Pinpoint the cell where the given text exists, returning its (X, Y) midpoint coordinate. 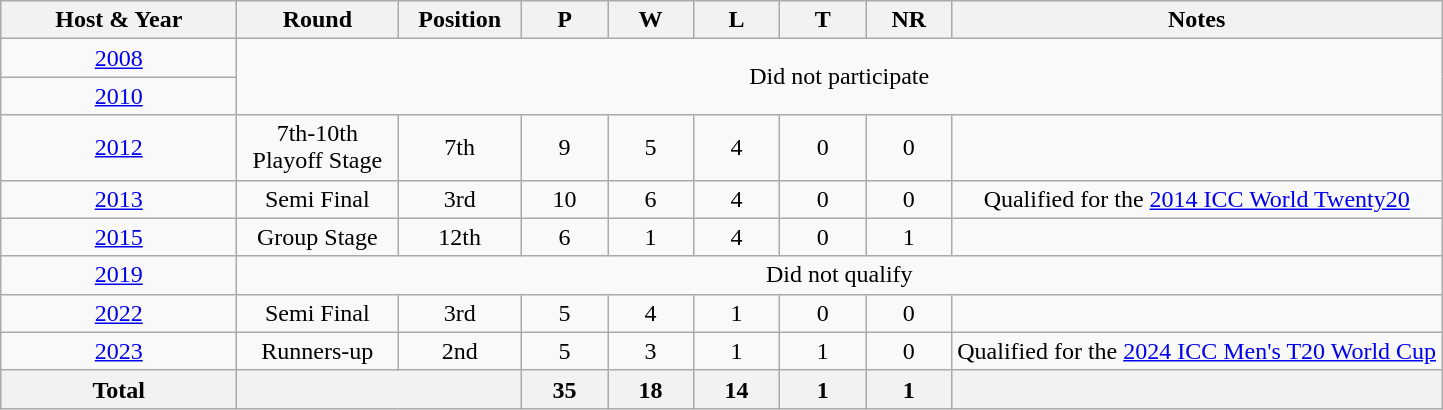
Qualified for the 2014 ICC World Twenty20 (1197, 199)
Group Stage (318, 237)
Host & Year (119, 20)
35 (564, 389)
12th (460, 237)
2008 (119, 58)
Total (119, 389)
10 (564, 199)
2023 (119, 351)
3 (651, 351)
Did not qualify (840, 275)
Qualified for the 2024 ICC Men's T20 World Cup (1197, 351)
2nd (460, 351)
NR (909, 20)
T (823, 20)
9 (564, 148)
7th-10th Playoff Stage (318, 148)
Notes (1197, 20)
7th (460, 148)
L (737, 20)
Did not participate (840, 77)
2022 (119, 313)
2012 (119, 148)
W (651, 20)
P (564, 20)
2015 (119, 237)
14 (737, 389)
2013 (119, 199)
18 (651, 389)
Round (318, 20)
Position (460, 20)
Runners-up (318, 351)
2010 (119, 96)
2019 (119, 275)
